Determine the [X, Y] coordinate at the center of the cell enclosing the given text.  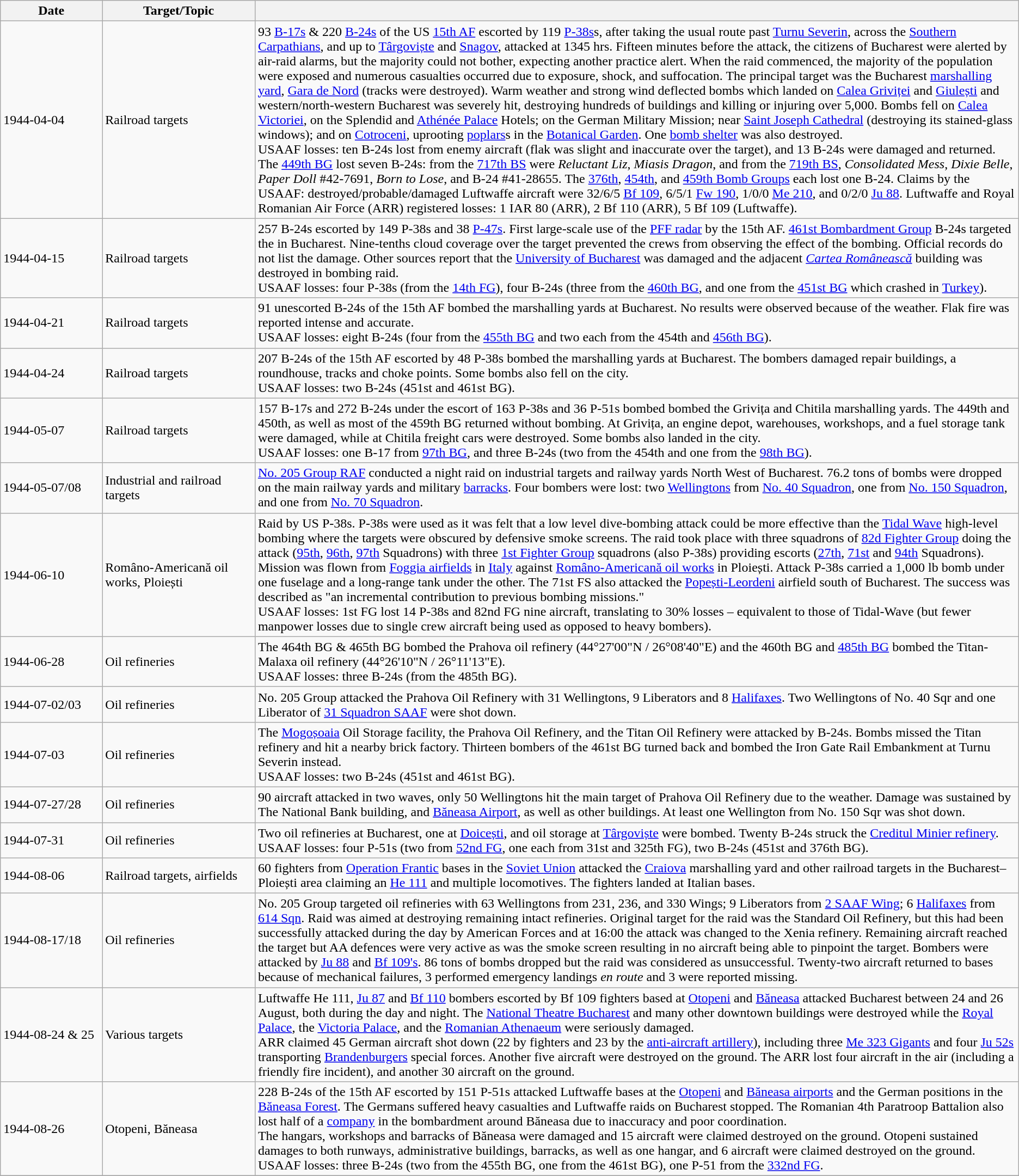
1944-07-27/28 [51, 805]
Date [51, 11]
Railroad targets, airfields [179, 875]
1944-08-24 & 25 [51, 1034]
1944-06-28 [51, 661]
1944-07-03 [51, 755]
1944-05-07/08 [51, 488]
1944-04-21 [51, 323]
Otopeni, Băneasa [179, 1129]
1944-08-26 [51, 1129]
Various targets [179, 1034]
1944-08-17/18 [51, 941]
1944-07-02/03 [51, 705]
1944-08-06 [51, 875]
1944-07-31 [51, 840]
1944-05-07 [51, 430]
1944-04-04 [51, 120]
1944-06-10 [51, 575]
Româno-Americană oil works, Ploiești [179, 575]
1944-04-15 [51, 258]
1944-04-24 [51, 373]
Industrial and railroad targets [179, 488]
Target/Topic [179, 11]
